Identify which cell holds the provided text, then report its (X, Y) central coordinate. 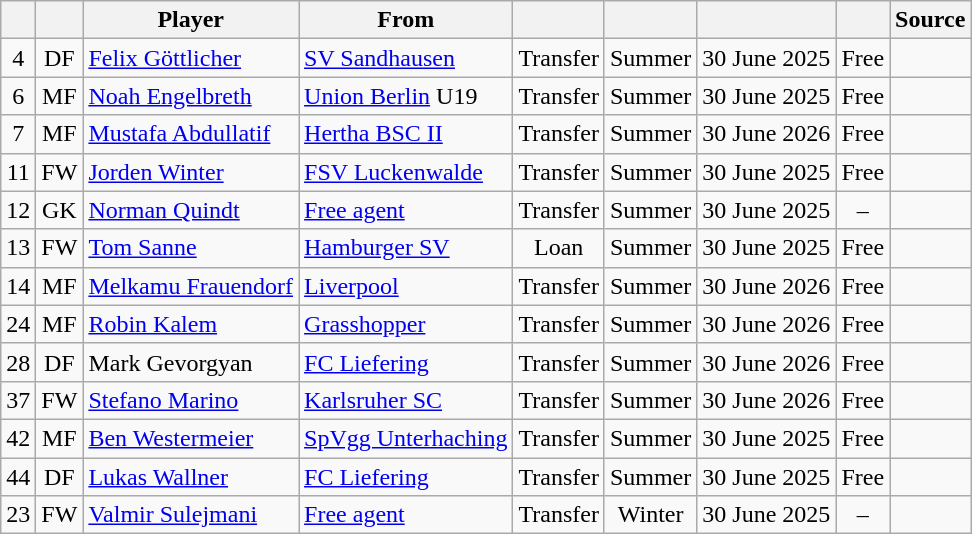
37 (18, 400)
Mustafa Abdullatif (191, 134)
28 (18, 362)
24 (18, 324)
44 (18, 477)
Stefano Marino (191, 400)
Melkamu Frauendorf (191, 286)
12 (18, 210)
GK (60, 210)
SV Sandhausen (406, 58)
Robin Kalem (191, 324)
Norman Quindt (191, 210)
Ben Westermeier (191, 438)
23 (18, 515)
Liverpool (406, 286)
Winter (650, 515)
Karlsruher SC (406, 400)
Jorden Winter (191, 172)
FSV Luckenwalde (406, 172)
Hamburger SV (406, 248)
13 (18, 248)
6 (18, 96)
11 (18, 172)
Loan (559, 248)
Tom Sanne (191, 248)
Source (930, 20)
Hertha BSC II (406, 134)
Noah Engelbreth (191, 96)
14 (18, 286)
From (406, 20)
Union Berlin U19 (406, 96)
Grasshopper (406, 324)
SpVgg Unterhaching (406, 438)
4 (18, 58)
Felix Göttlicher (191, 58)
Player (191, 20)
42 (18, 438)
Mark Gevorgyan (191, 362)
Valmir Sulejmani (191, 515)
7 (18, 134)
Lukas Wallner (191, 477)
